Capture the cell that displays the provided text and extract its [x, y] central coordinate. 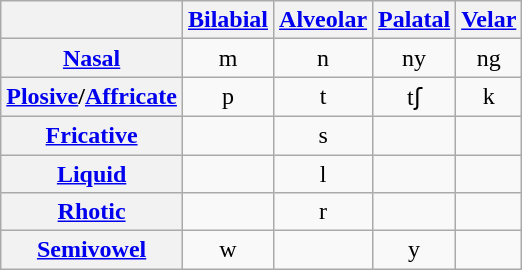
s [324, 135]
Alveolar [324, 20]
t [324, 97]
k [489, 97]
Fricative [92, 135]
Plosive/Affricate [92, 97]
w [228, 250]
m [228, 58]
Velar [489, 20]
y [414, 250]
Nasal [92, 58]
Bilabial [228, 20]
Semivowel [92, 250]
Palatal [414, 20]
p [228, 97]
tʃ [414, 97]
l [324, 173]
ng [489, 58]
r [324, 212]
Rhotic [92, 212]
ny [414, 58]
Liquid [92, 173]
n [324, 58]
